Return [X, Y] of the center of cell containing provided text 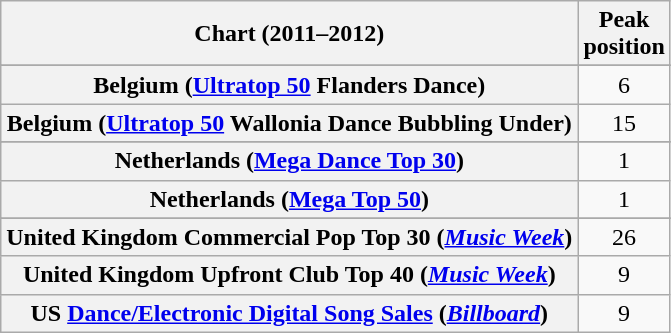
Netherlands (Mega Top 50) [290, 199]
Belgium (Ultratop 50 Wallonia Dance Bubbling Under) [290, 123]
6 [624, 85]
United Kingdom Upfront Club Top 40 (Music Week) [290, 275]
26 [624, 237]
Chart (2011–2012) [290, 34]
Belgium (Ultratop 50 Flanders Dance) [290, 85]
Peakposition [624, 34]
United Kingdom Commercial Pop Top 30 (Music Week) [290, 237]
US Dance/Electronic Digital Song Sales (Billboard) [290, 313]
15 [624, 123]
Netherlands (Mega Dance Top 30) [290, 161]
